Output the (x, y) coordinate of the center of the cell containing the given text.  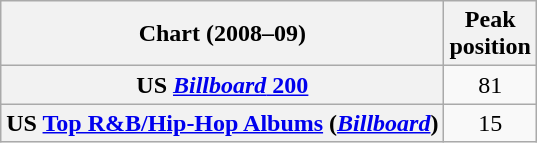
81 (490, 85)
Peak position (490, 34)
US Top R&B/Hip-Hop Albums (Billboard) (222, 123)
US Billboard 200 (222, 85)
15 (490, 123)
Chart (2008–09) (222, 34)
